Find where the given text appears and provide that cell's center as (X, Y) coordinate. 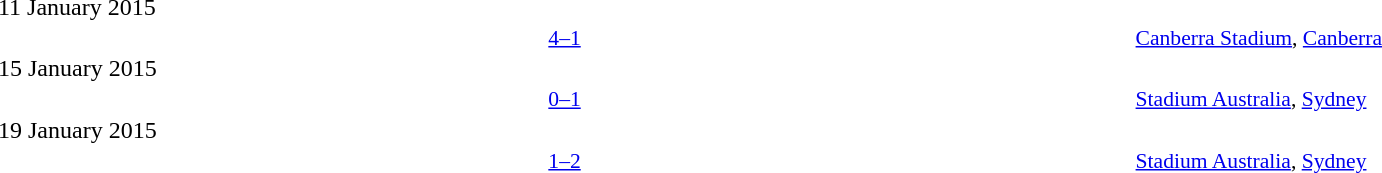
0–1 (564, 99)
4–1 (564, 38)
